Search for the cell housing the specified text and yield its (X, Y) center coordinate. 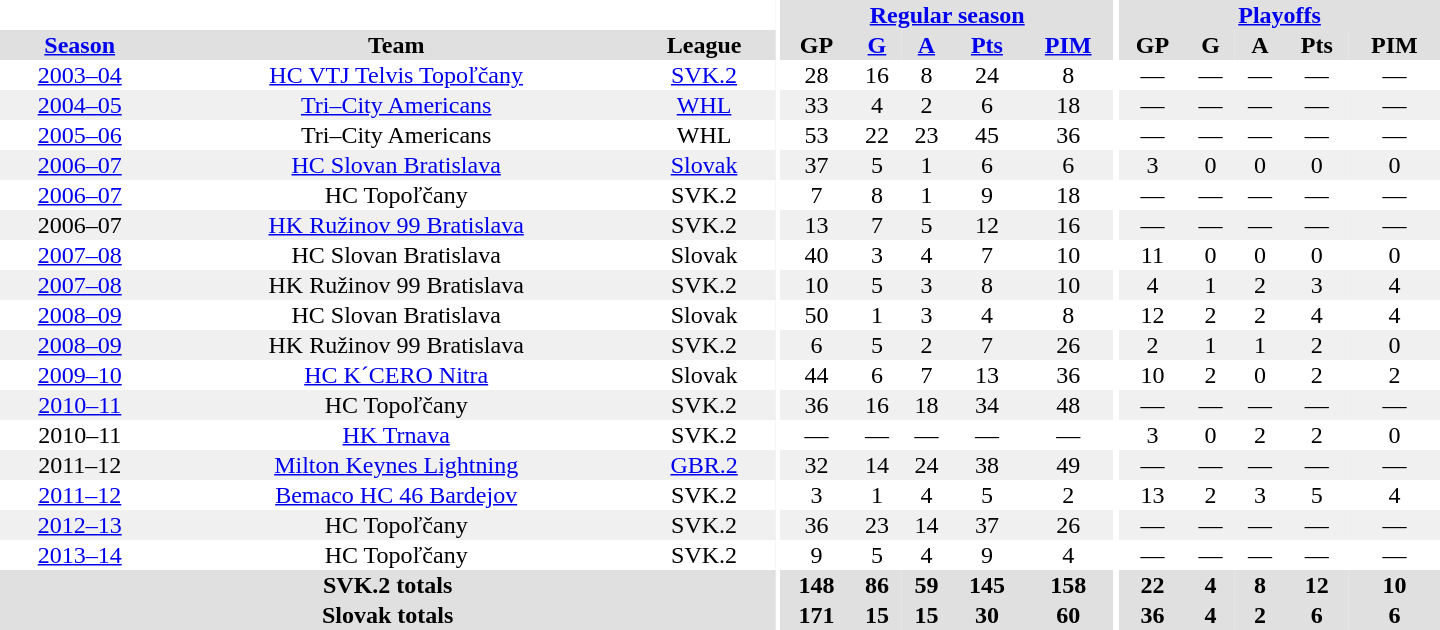
2003–04 (80, 75)
49 (1068, 465)
Milton Keynes Lightning (396, 465)
GBR.2 (704, 465)
44 (816, 375)
171 (816, 615)
2004–05 (80, 105)
2013–14 (80, 555)
Playoffs (1280, 15)
30 (986, 615)
86 (876, 585)
HC VTJ Telvis Topoľčany (396, 75)
2005–06 (80, 135)
HK Trnava (396, 435)
11 (1152, 255)
48 (1068, 405)
League (704, 45)
Slovak totals (388, 615)
50 (816, 315)
28 (816, 75)
60 (1068, 615)
2009–10 (80, 375)
59 (926, 585)
Bemaco HC 46 Bardejov (396, 495)
34 (986, 405)
45 (986, 135)
2012–13 (80, 525)
SVK.2 totals (388, 585)
Regular season (948, 15)
33 (816, 105)
53 (816, 135)
40 (816, 255)
HC K´CERO Nitra (396, 375)
148 (816, 585)
158 (1068, 585)
Team (396, 45)
145 (986, 585)
38 (986, 465)
32 (816, 465)
Season (80, 45)
